Provide the [X, Y] coordinate of the cell's center where the given text is located.  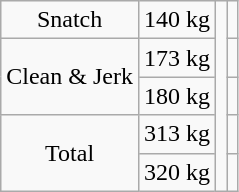
320 kg [176, 172]
Total [70, 153]
180 kg [176, 96]
Clean & Jerk [70, 77]
Snatch [70, 20]
140 kg [176, 20]
173 kg [176, 58]
313 kg [176, 134]
